Locate the cell with the specified text and output its (x, y) center coordinate. 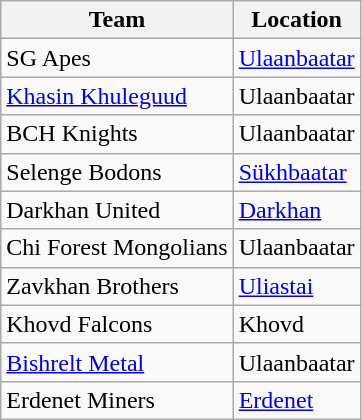
Selenge Bodons (117, 172)
Uliastai (296, 286)
Location (296, 20)
Zavkhan Brothers (117, 286)
BCH Knights (117, 134)
Darkhan (296, 210)
Erdenet Miners (117, 400)
Darkhan United (117, 210)
Erdenet (296, 400)
Bishrelt Metal (117, 362)
Khovd (296, 324)
Sükhbaatar (296, 172)
SG Apes (117, 58)
Team (117, 20)
Khasin Khuleguud (117, 96)
Chi Forest Mongolians (117, 248)
Khovd Falcons (117, 324)
